Return (x, y) of the center of cell containing provided text 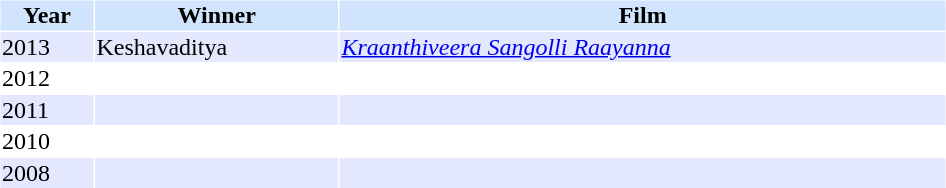
Winner (216, 15)
2012 (46, 79)
2008 (46, 173)
Film (643, 15)
2010 (46, 141)
Year (46, 15)
Keshavaditya (216, 47)
2013 (46, 47)
Kraanthiveera Sangolli Raayanna (643, 47)
2011 (46, 110)
